Return [X, Y] of the center of cell containing provided text 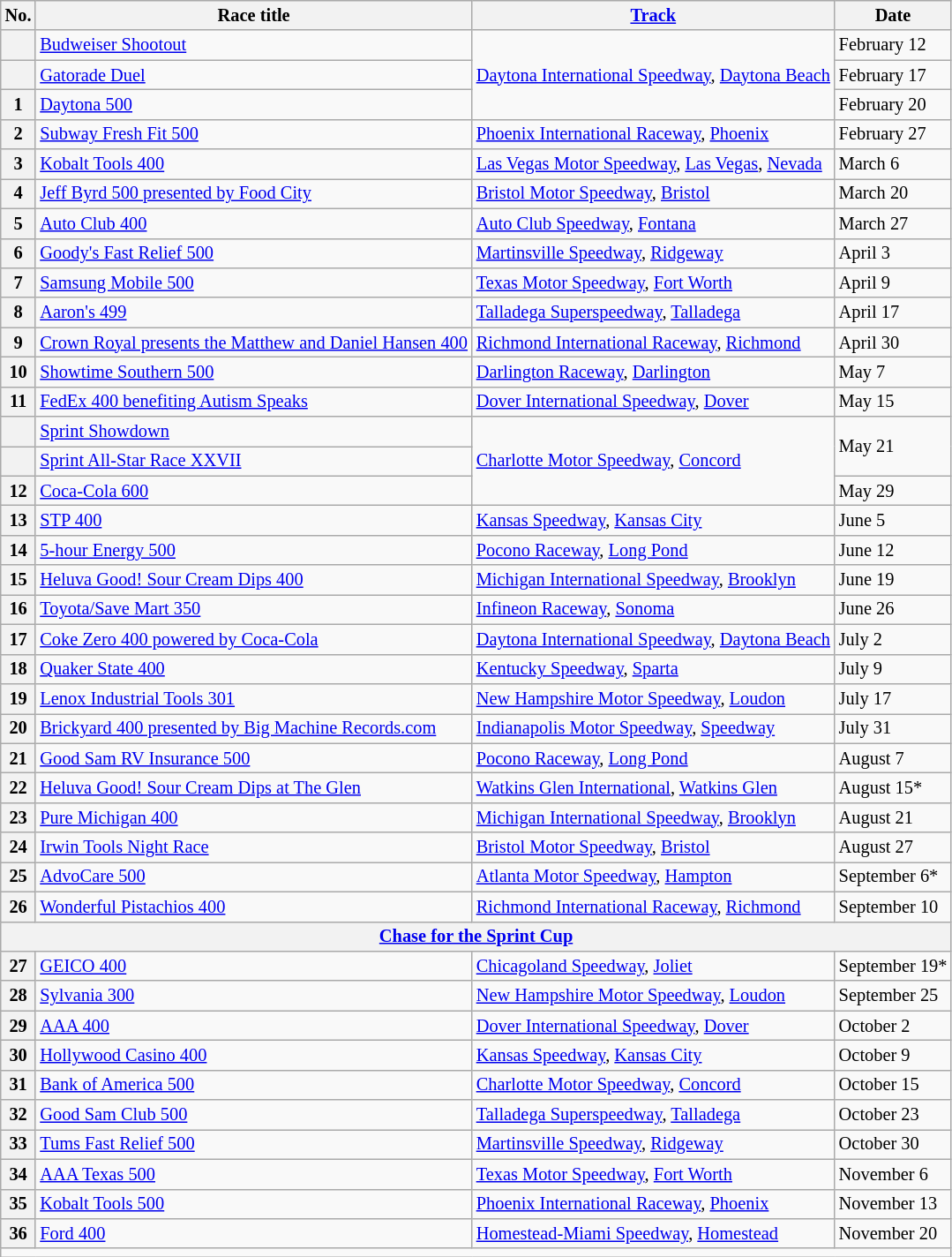
22 [19, 787]
24 [19, 847]
Budweiser Shootout [253, 45]
Quaker State 400 [253, 669]
Chase for the Sprint Cup [476, 937]
23 [19, 817]
February 20 [893, 104]
Good Sam Club 500 [253, 1115]
Race title [253, 15]
May 29 [893, 491]
October 9 [893, 1055]
July 17 [893, 698]
Crown Royal presents the Matthew and Daniel Hansen 400 [253, 342]
Auto Club 400 [253, 223]
Ford 400 [253, 1233]
Wonderful Pistachios 400 [253, 907]
Hollywood Casino 400 [253, 1055]
Samsung Mobile 500 [253, 282]
Indianapolis Motor Speedway, Speedway [653, 728]
5 [19, 223]
13 [19, 520]
May 21 [893, 447]
Sprint All-Star Race XXVII [253, 461]
July 31 [893, 728]
30 [19, 1055]
Lenox Industrial Tools 301 [253, 698]
7 [19, 282]
April 30 [893, 342]
August 7 [893, 758]
Date [893, 15]
FedEx 400 benefiting Autism Speaks [253, 402]
27 [19, 966]
October 30 [893, 1144]
November 20 [893, 1233]
15 [19, 580]
Infineon Raceway, Sonoma [653, 609]
Auto Club Speedway, Fontana [653, 223]
Toyota/Save Mart 350 [253, 609]
Jeff Byrd 500 presented by Food City [253, 193]
Coca-Cola 600 [253, 491]
March 6 [893, 164]
Kobalt Tools 400 [253, 164]
Track [653, 15]
June 5 [893, 520]
April 9 [893, 282]
32 [19, 1115]
Sprint Showdown [253, 432]
October 15 [893, 1085]
GEICO 400 [253, 966]
May 15 [893, 402]
14 [19, 550]
AAA Texas 500 [253, 1174]
Gatorade Duel [253, 75]
36 [19, 1233]
9 [19, 342]
August 27 [893, 847]
June 19 [893, 580]
March 20 [893, 193]
August 21 [893, 817]
Subway Fresh Fit 500 [253, 134]
February 17 [893, 75]
34 [19, 1174]
Goody's Fast Relief 500 [253, 253]
25 [19, 877]
3 [19, 164]
Coke Zero 400 powered by Coca-Cola [253, 639]
STP 400 [253, 520]
4 [19, 193]
18 [19, 669]
October 2 [893, 1026]
September 19* [893, 966]
12 [19, 491]
33 [19, 1144]
Showtime Southern 500 [253, 372]
Pure Michigan 400 [253, 817]
6 [19, 253]
May 7 [893, 372]
20 [19, 728]
September 10 [893, 907]
Kentucky Speedway, Sparta [653, 669]
Atlanta Motor Speedway, Hampton [653, 877]
No. [19, 15]
June 12 [893, 550]
8 [19, 312]
February 12 [893, 45]
Homestead-Miami Speedway, Homestead [653, 1233]
17 [19, 639]
29 [19, 1026]
2 [19, 134]
April 17 [893, 312]
Irwin Tools Night Race [253, 847]
September 6* [893, 877]
February 27 [893, 134]
AAA 400 [253, 1026]
5-hour Energy 500 [253, 550]
1 [19, 104]
31 [19, 1085]
July 2 [893, 639]
Las Vegas Motor Speedway, Las Vegas, Nevada [653, 164]
Tums Fast Relief 500 [253, 1144]
Watkins Glen International, Watkins Glen [653, 787]
Heluva Good! Sour Cream Dips at The Glen [253, 787]
April 3 [893, 253]
28 [19, 996]
Good Sam RV Insurance 500 [253, 758]
March 27 [893, 223]
Darlington Raceway, Darlington [653, 372]
November 13 [893, 1204]
June 26 [893, 609]
October 23 [893, 1115]
Daytona 500 [253, 104]
16 [19, 609]
Aaron's 499 [253, 312]
Heluva Good! Sour Cream Dips 400 [253, 580]
35 [19, 1204]
Bank of America 500 [253, 1085]
September 25 [893, 996]
AdvoCare 500 [253, 877]
21 [19, 758]
Chicagoland Speedway, Joliet [653, 966]
19 [19, 698]
Brickyard 400 presented by Big Machine Records.com [253, 728]
Sylvania 300 [253, 996]
August 15* [893, 787]
11 [19, 402]
July 9 [893, 669]
10 [19, 372]
November 6 [893, 1174]
Kobalt Tools 500 [253, 1204]
26 [19, 907]
